Pinpoint the cell where the given text exists, returning its (x, y) midpoint coordinate. 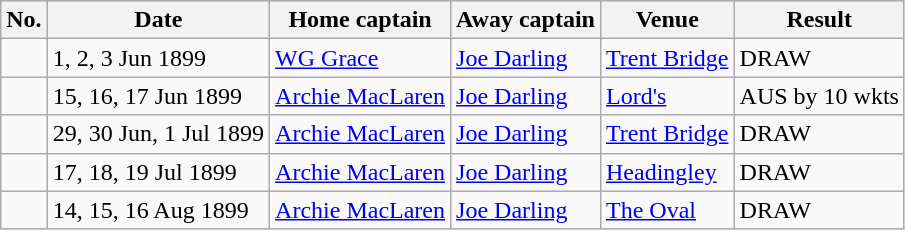
15, 16, 17 Jun 1899 (158, 96)
Date (158, 20)
1, 2, 3 Jun 1899 (158, 58)
AUS by 10 wkts (819, 96)
Away captain (526, 20)
The Oval (667, 210)
No. (24, 20)
Lord's (667, 96)
29, 30 Jun, 1 Jul 1899 (158, 134)
17, 18, 19 Jul 1899 (158, 172)
Home captain (360, 20)
Venue (667, 20)
Result (819, 20)
WG Grace (360, 58)
Headingley (667, 172)
14, 15, 16 Aug 1899 (158, 210)
